Return the [X, Y] coordinate for the center point of the cell that contains the specified text.  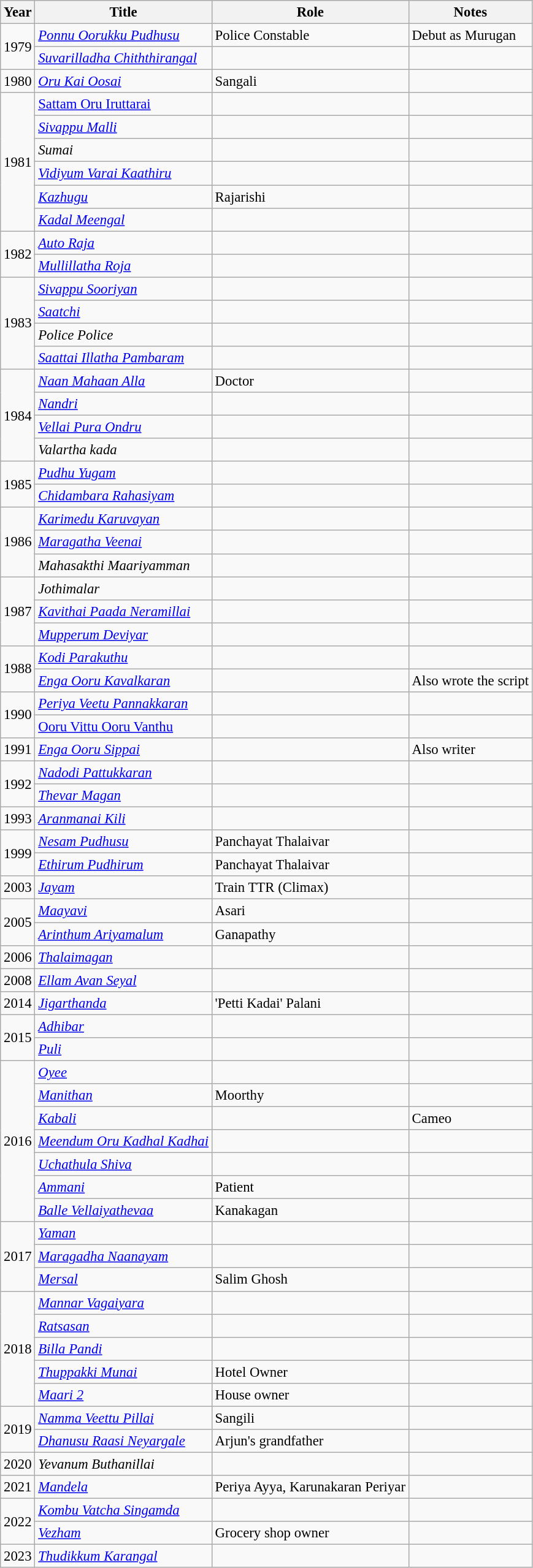
Auto Raja [123, 243]
1984 [18, 415]
Mahasakthi Maariyamman [123, 565]
Ratsasan [123, 1326]
Role [310, 12]
Maayavi [123, 911]
Ooru Vittu Ooru Vanthu [123, 726]
Saattai Illatha Pambaram [123, 358]
Puli [123, 1049]
Police Constable [310, 36]
Ponnu Oorukku Pudhusu [123, 36]
Sumai [123, 150]
Uchathula Shiva [123, 1165]
Grocery shop owner [310, 1533]
Karimedu Karuvayan [123, 519]
2016 [18, 1141]
Mannar Vagaiyara [123, 1303]
1980 [18, 82]
Vidiyum Varai Kaathiru [123, 173]
2005 [18, 922]
Dhanusu Raasi Neyargale [123, 1441]
2020 [18, 1464]
1987 [18, 612]
Kanakagan [310, 1211]
Pudhu Yugam [123, 473]
1993 [18, 819]
Police Police [123, 335]
Maragatha Veenai [123, 542]
Maragadha Naanayam [123, 1257]
1986 [18, 542]
Also wrote the script [470, 680]
Patient [310, 1187]
2021 [18, 1487]
2018 [18, 1349]
Enga Ooru Kavalkaran [123, 680]
Thuppakki Munai [123, 1372]
Saatchi [123, 312]
Mersal [123, 1280]
Periya Veetu Pannakkaran [123, 704]
2017 [18, 1257]
1999 [18, 853]
2019 [18, 1429]
Kadal Meengal [123, 219]
2023 [18, 1556]
Debut as Murugan [470, 36]
Moorthy [310, 1095]
Enga Ooru Sippai [123, 750]
2003 [18, 888]
Vellai Pura Ondru [123, 427]
Thevar Magan [123, 796]
1982 [18, 254]
Aranmanai Kili [123, 819]
Valartha kada [123, 450]
Hotel Owner [310, 1372]
1979 [18, 47]
House owner [310, 1395]
Kabali [123, 1118]
1985 [18, 484]
Doctor [310, 381]
1988 [18, 669]
Sivappu Sooriyan [123, 289]
Rajarishi [310, 197]
2006 [18, 957]
Ethirum Pudhirum [123, 865]
Kavithai Paada Neramillai [123, 611]
Adhibar [123, 1026]
Namma Veettu Pillai [123, 1418]
Nadodi Pattukkaran [123, 773]
'Petti Kadai' Palani [310, 1003]
Meendum Oru Kadhal Kadhai [123, 1141]
Kombu Vatcha Singamda [123, 1510]
Thudikkum Karangal [123, 1556]
Arinthum Ariyamalum [123, 934]
Kazhugu [123, 197]
Manithan [123, 1095]
1992 [18, 785]
2015 [18, 1037]
2022 [18, 1521]
1983 [18, 323]
1991 [18, 750]
Billa Pandi [123, 1349]
Jayam [123, 888]
Year [18, 12]
Ganapathy [310, 934]
Sangali [310, 82]
Mullillatha Roja [123, 265]
Yevanum Buthanillai [123, 1464]
Sattam Oru Iruttarai [123, 104]
2008 [18, 980]
Also writer [470, 750]
Cameo [470, 1118]
Sangili [310, 1418]
Yaman [123, 1233]
Train TTR (Climax) [310, 888]
Nandri [123, 404]
2014 [18, 1003]
Jothimalar [123, 588]
Periya Ayya, Karunakaran Periyar [310, 1487]
Balle Vellaiyathevaa [123, 1211]
Maari 2 [123, 1395]
1990 [18, 715]
Naan Mahaan Alla [123, 381]
Thalaimagan [123, 957]
Title [123, 12]
1981 [18, 162]
Oyee [123, 1072]
Vezham [123, 1533]
Mandela [123, 1487]
Jigarthanda [123, 1003]
Suvarilladha Chiththirangal [123, 58]
Oru Kai Oosai [123, 82]
Salim Ghosh [310, 1280]
Kodi Parakuthu [123, 658]
Nesam Pudhusu [123, 842]
Ellam Avan Seyal [123, 980]
Chidambara Rahasiyam [123, 496]
Arjun's grandfather [310, 1441]
Mupperum Deviyar [123, 634]
Sivappu Malli [123, 127]
Ammani [123, 1187]
Notes [470, 12]
Asari [310, 911]
